Return the [X, Y] coordinate for the center point of the cell that contains the specified text.  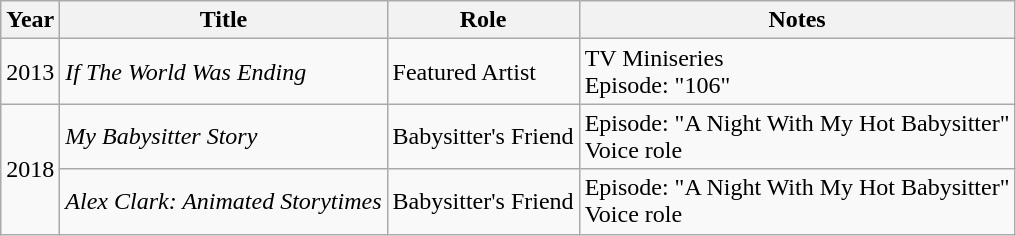
If The World Was Ending [224, 72]
Alex Clark: Animated Storytimes [224, 202]
Title [224, 20]
Featured Artist [483, 72]
2018 [30, 169]
Year [30, 20]
My Babysitter Story [224, 136]
TV MiniseriesEpisode: "106" [797, 72]
Notes [797, 20]
2013 [30, 72]
Role [483, 20]
